Pinpoint the cell where the given text exists, returning its [x, y] midpoint coordinate. 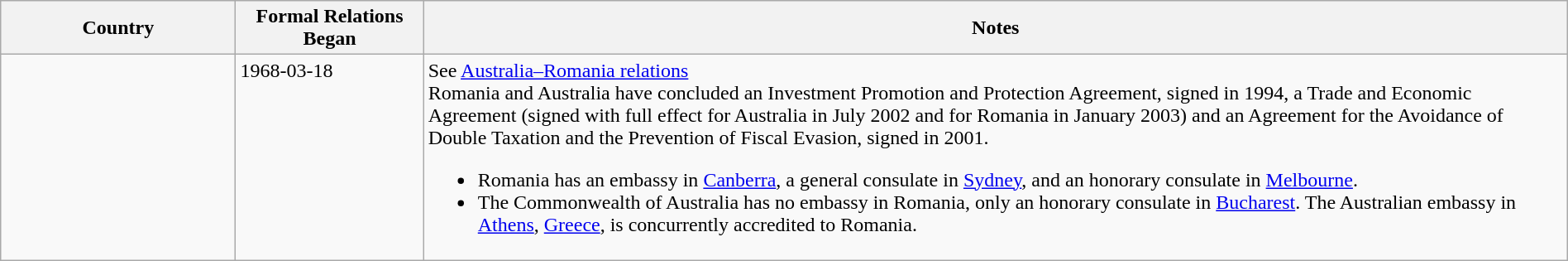
Country [118, 28]
1968-03-18 [329, 157]
Notes [996, 28]
Formal Relations Began [329, 28]
